From the cell containing the given text, extract its center point as [X, Y] coordinate. 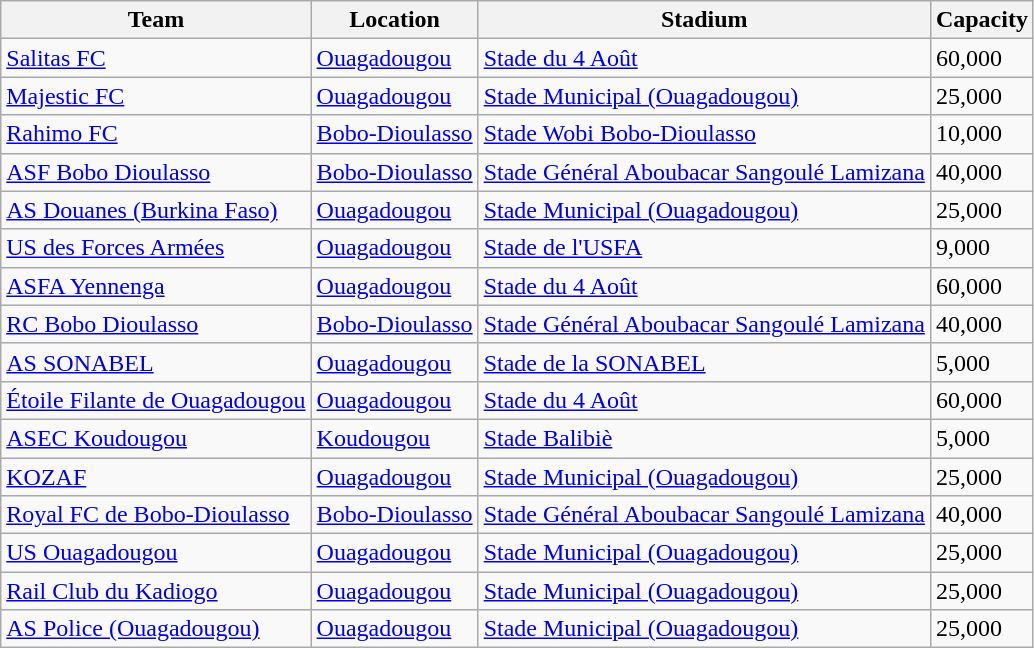
Stade Wobi Bobo-Dioulasso [704, 134]
Stade Balibiè [704, 438]
Stadium [704, 20]
Stade de l'USFA [704, 248]
Rail Club du Kadiogo [156, 591]
Team [156, 20]
Capacity [982, 20]
Étoile Filante de Ouagadougou [156, 400]
9,000 [982, 248]
US Ouagadougou [156, 553]
RC Bobo Dioulasso [156, 324]
Location [394, 20]
US des Forces Armées [156, 248]
Rahimo FC [156, 134]
Royal FC de Bobo-Dioulasso [156, 515]
AS SONABEL [156, 362]
Koudougou [394, 438]
ASF Bobo Dioulasso [156, 172]
KOZAF [156, 477]
AS Douanes (Burkina Faso) [156, 210]
AS Police (Ouagadougou) [156, 629]
ASEC Koudougou [156, 438]
Stade de la SONABEL [704, 362]
Salitas FC [156, 58]
10,000 [982, 134]
ASFA Yennenga [156, 286]
Majestic FC [156, 96]
